Locate the cell with the specified text and output its [x, y] center coordinate. 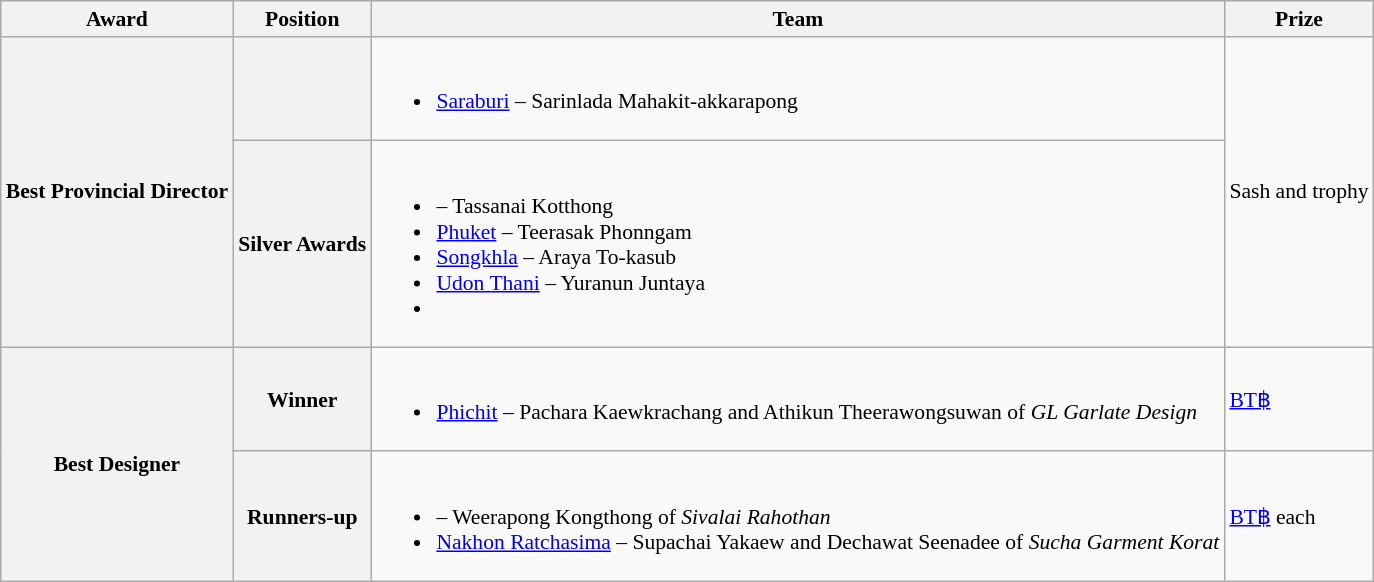
Sash and trophy [1298, 192]
Runners-up [302, 517]
Award [117, 19]
Saraburi – Sarinlada Mahakit-akkarapong [798, 89]
– Weerapong Kongthong of Sivalai RahothanNakhon Ratchasima – Supachai Yakaew and Dechawat Seenadee of Sucha Garment Korat [798, 517]
BT฿ each [1298, 517]
Team [798, 19]
Winner [302, 399]
Silver Awards [302, 244]
– Tassanai KotthongPhuket – Teerasak PhonngamSongkhla – Araya To-kasubUdon Thani – Yuranun Juntaya [798, 244]
Best Provincial Director [117, 192]
Phichit – Pachara Kaewkrachang and Athikun Theerawongsuwan of GL Garlate Design [798, 399]
BT฿ [1298, 399]
Best Designer [117, 464]
Position [302, 19]
Prize [1298, 19]
